Locate the cell with the specified text and output its (X, Y) center coordinate. 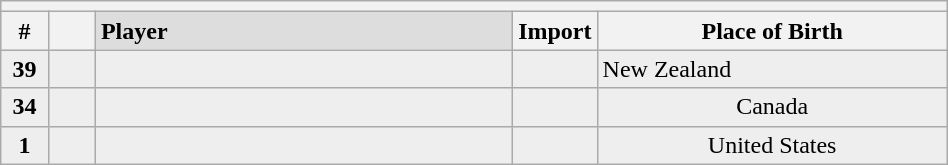
# (24, 31)
39 (24, 69)
Canada (772, 107)
New Zealand (772, 69)
Import (555, 31)
Player (304, 31)
United States (772, 145)
Place of Birth (772, 31)
34 (24, 107)
1 (24, 145)
